Locate the cell with the specified text and output its (x, y) center coordinate. 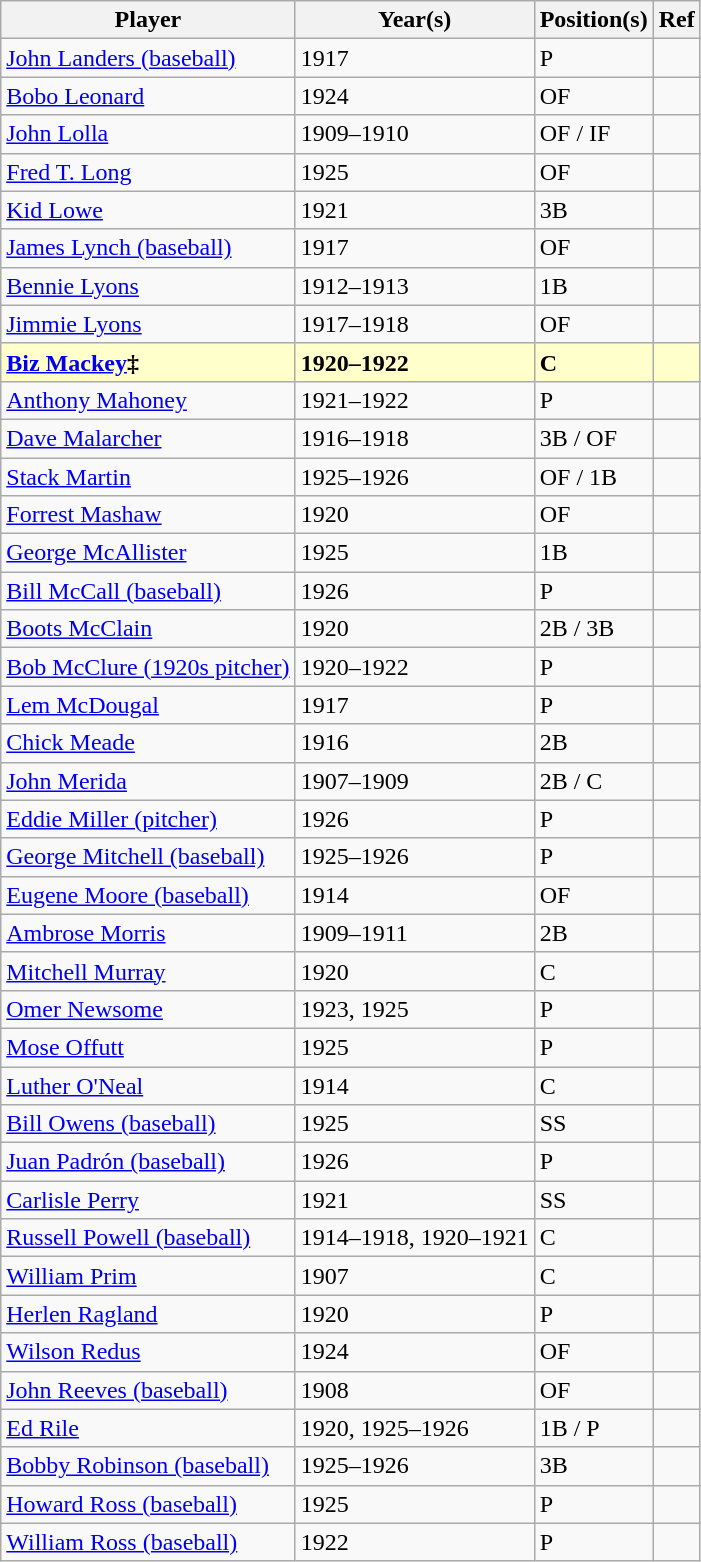
1916–1918 (414, 438)
Bobby Robinson (baseball) (148, 1466)
Luther O'Neal (148, 1085)
1B / P (594, 1428)
1908 (414, 1390)
George McAllister (148, 553)
Player (148, 20)
William Prim (148, 1276)
OF / IF (594, 134)
1909–1911 (414, 933)
Ref (676, 20)
Bob McClure (1920s pitcher) (148, 667)
Mose Offutt (148, 1047)
1922 (414, 1542)
1920, 1925–1926 (414, 1428)
John Lolla (148, 134)
Wilson Redus (148, 1352)
Omer Newsome (148, 1009)
Stack Martin (148, 477)
1921–1922 (414, 400)
Howard Ross (baseball) (148, 1504)
Year(s) (414, 20)
Boots McClain (148, 629)
2B / 3B (594, 629)
John Landers (baseball) (148, 58)
George Mitchell (baseball) (148, 857)
1914–1918, 1920–1921 (414, 1238)
Kid Lowe (148, 210)
Ambrose Morris (148, 933)
William Ross (baseball) (148, 1542)
Mitchell Murray (148, 971)
Ed Rile (148, 1428)
John Reeves (baseball) (148, 1390)
1916 (414, 743)
1909–1910 (414, 134)
Fred T. Long (148, 172)
Russell Powell (baseball) (148, 1238)
Dave Malarcher (148, 438)
John Merida (148, 781)
Eugene Moore (baseball) (148, 895)
Bobo Leonard (148, 96)
Bill McCall (baseball) (148, 591)
Chick Meade (148, 743)
Biz Mackey‡ (148, 362)
James Lynch (baseball) (148, 248)
1907–1909 (414, 781)
1923, 1925 (414, 1009)
3B / OF (594, 438)
Herlen Ragland (148, 1314)
1907 (414, 1276)
1917–1918 (414, 324)
Eddie Miller (pitcher) (148, 819)
Jimmie Lyons (148, 324)
Carlisle Perry (148, 1200)
Position(s) (594, 20)
Bill Owens (baseball) (148, 1124)
Anthony Mahoney (148, 400)
Lem McDougal (148, 705)
OF / 1B (594, 477)
2B / C (594, 781)
Juan Padrón (baseball) (148, 1162)
Bennie Lyons (148, 286)
1912–1913 (414, 286)
Forrest Mashaw (148, 515)
